Output the [x, y] coordinate of the center of the cell containing the given text.  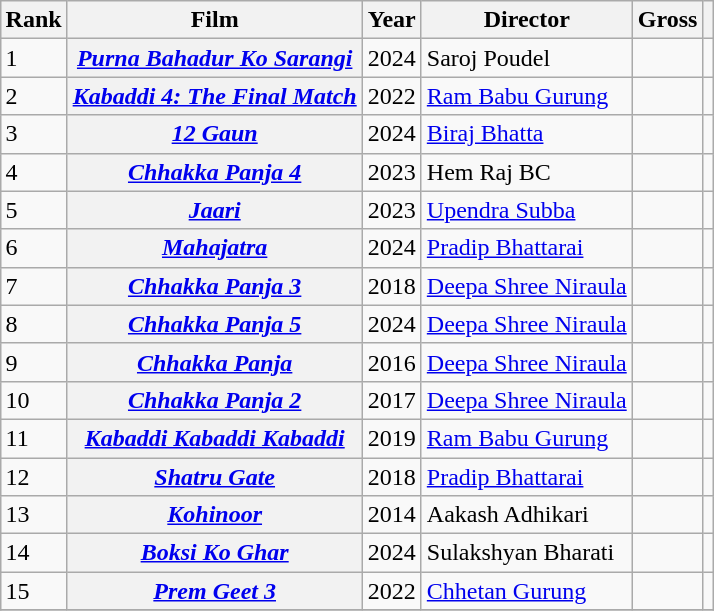
Film [214, 20]
Kohinoor [214, 515]
Chhakka Panja 2 [214, 400]
Mahajatra [214, 248]
Director [526, 20]
2016 [392, 362]
Upendra Subba [526, 210]
5 [34, 210]
Biraj Bhatta [526, 134]
9 [34, 362]
Aakash Adhikari [526, 515]
Chhetan Gurung [526, 591]
Sulakshyan Bharati [526, 553]
Year [392, 20]
Kabaddi 4: The Final Match [214, 96]
Boksi Ko Ghar [214, 553]
12 [34, 477]
4 [34, 172]
Kabaddi Kabaddi Kabaddi [214, 438]
2017 [392, 400]
13 [34, 515]
12 Gaun [214, 134]
1 [34, 58]
7 [34, 286]
2 [34, 96]
Chhakka Panja 4 [214, 172]
Jaari [214, 210]
Chhakka Panja [214, 362]
Saroj Poudel [526, 58]
11 [34, 438]
2019 [392, 438]
Hem Raj BC [526, 172]
Purna Bahadur Ko Sarangi [214, 58]
Rank [34, 20]
Chhakka Panja 5 [214, 324]
Shatru Gate [214, 477]
6 [34, 248]
3 [34, 134]
Prem Geet 3 [214, 591]
10 [34, 400]
Gross [668, 20]
Chhakka Panja 3 [214, 286]
15 [34, 591]
14 [34, 553]
2014 [392, 515]
8 [34, 324]
